For the text-containing cell, return its midpoint in [x, y] coordinate format. 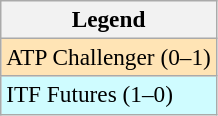
Legend [108, 19]
ATP Challenger (0–1) [108, 57]
ITF Futures (1–0) [108, 95]
